Detect which cell encompasses the target text, then output its [x, y] center coordinate. 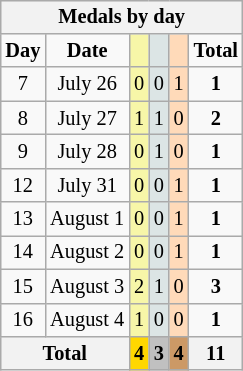
14 [22, 253]
Date [87, 51]
8 [22, 118]
9 [22, 152]
15 [22, 286]
August 1 [87, 219]
July 28 [87, 152]
August 4 [87, 320]
July 26 [87, 84]
7 [22, 84]
11 [216, 354]
13 [22, 219]
Day [22, 51]
12 [22, 185]
August 2 [87, 253]
July 31 [87, 185]
16 [22, 320]
Medals by day [121, 17]
August 3 [87, 286]
July 27 [87, 118]
